From the cell containing the given text, extract its center point as (X, Y) coordinate. 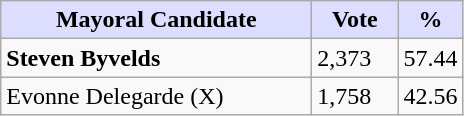
Mayoral Candidate (156, 20)
42.56 (430, 96)
Evonne Delegarde (X) (156, 96)
% (430, 20)
1,758 (355, 96)
Vote (355, 20)
Steven Byvelds (156, 58)
57.44 (430, 58)
2,373 (355, 58)
